Scan for the cell matching the given text and deliver its [X, Y] coordinate at center. 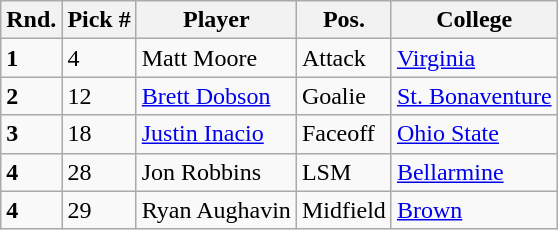
LSM [344, 172]
Brett Dobson [216, 96]
Player [216, 20]
Goalie [344, 96]
29 [99, 210]
St. Bonaventure [474, 96]
Jon Robbins [216, 172]
Matt Moore [216, 58]
12 [99, 96]
Ryan Aughavin [216, 210]
Attack [344, 58]
28 [99, 172]
18 [99, 134]
Faceoff [344, 134]
3 [32, 134]
Midfield [344, 210]
Pos. [344, 20]
Rnd. [32, 20]
Brown [474, 210]
Pick # [99, 20]
2 [32, 96]
Bellarmine [474, 172]
1 [32, 58]
Virginia [474, 58]
College [474, 20]
Ohio State [474, 134]
Justin Inacio [216, 134]
